Determine the (X, Y) coordinate at the center of the cell enclosing the given text.  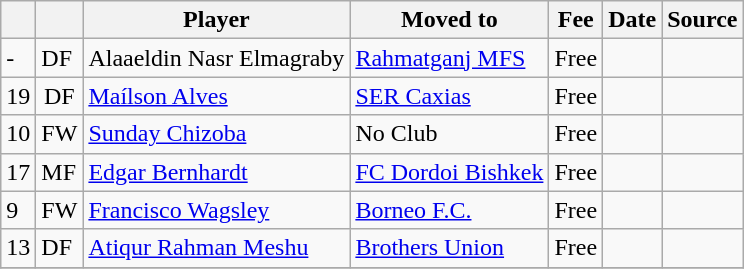
Brothers Union (450, 248)
Sunday Chizoba (216, 134)
FC Dordoi Bishkek (450, 172)
Borneo F.C. (450, 210)
Alaaeldin Nasr Elmagraby (216, 58)
9 (18, 210)
SER Caxias (450, 96)
19 (18, 96)
- (18, 58)
Source (702, 20)
13 (18, 248)
Rahmatganj MFS (450, 58)
10 (18, 134)
Moved to (450, 20)
Francisco Wagsley (216, 210)
17 (18, 172)
MF (60, 172)
Fee (576, 20)
Player (216, 20)
Atiqur Rahman Meshu (216, 248)
Date (632, 20)
No Club (450, 134)
Maílson Alves (216, 96)
Edgar Bernhardt (216, 172)
